Extract the [X, Y] coordinate from the center of the cell holding the provided text.  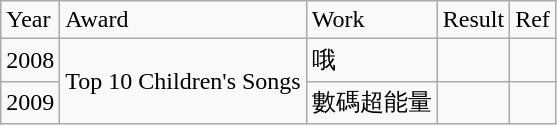
Ref [533, 20]
Award [183, 20]
Top 10 Children's Songs [183, 82]
數碼超能量 [372, 102]
Work [372, 20]
2009 [30, 102]
哦 [372, 60]
2008 [30, 60]
Result [473, 20]
Year [30, 20]
